Determine the [X, Y] coordinate at the center of the cell enclosing the given text.  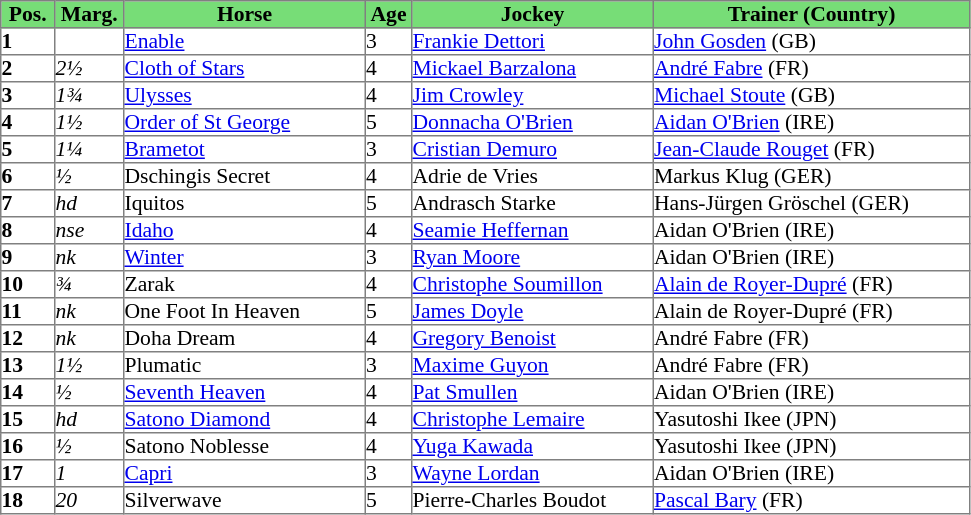
Pierre-Charles Boudot [533, 500]
Donnacha O'Brien [533, 122]
9 [28, 258]
Marg. [90, 14]
Ulysses [245, 96]
Cristian Demuro [533, 150]
Jim Crowley [533, 96]
One Foot In Heaven [245, 312]
Mickael Barzalona [533, 68]
nse [90, 230]
11 [28, 312]
Pos. [28, 14]
Gregory Benoist [533, 338]
Adrie de Vries [533, 176]
6 [28, 176]
Pat Smullen [533, 392]
Yuga Kawada [533, 446]
Seamie Heffernan [533, 230]
1¾ [90, 96]
¾ [90, 284]
Idaho [245, 230]
Dschingis Secret [245, 176]
Maxime Guyon [533, 366]
13 [28, 366]
Iquitos [245, 204]
2 [28, 68]
Satono Diamond [245, 420]
John Gosden (GB) [811, 42]
Seventh Heaven [245, 392]
Plumatic [245, 366]
Capri [245, 474]
Satono Noblesse [245, 446]
Jean-Claude Rouget (FR) [811, 150]
Winter [245, 258]
Jockey [533, 14]
Christophe Soumillon [533, 284]
Cloth of Stars [245, 68]
Hans-Jürgen Gröschel (GER) [811, 204]
Age [388, 14]
12 [28, 338]
2½ [90, 68]
20 [90, 500]
18 [28, 500]
Andrasch Starke [533, 204]
16 [28, 446]
8 [28, 230]
Enable [245, 42]
Ryan Moore [533, 258]
Christophe Lemaire [533, 420]
1¼ [90, 150]
14 [28, 392]
Michael Stoute (GB) [811, 96]
Pascal Bary (FR) [811, 500]
Horse [245, 14]
7 [28, 204]
Silverwave [245, 500]
Frankie Dettori [533, 42]
Zarak [245, 284]
Markus Klug (GER) [811, 176]
Trainer (Country) [811, 14]
15 [28, 420]
Order of St George [245, 122]
17 [28, 474]
Brametot [245, 150]
Doha Dream [245, 338]
Wayne Lordan [533, 474]
10 [28, 284]
James Doyle [533, 312]
